Extract the [x, y] coordinate from the center of the cell holding the provided text.  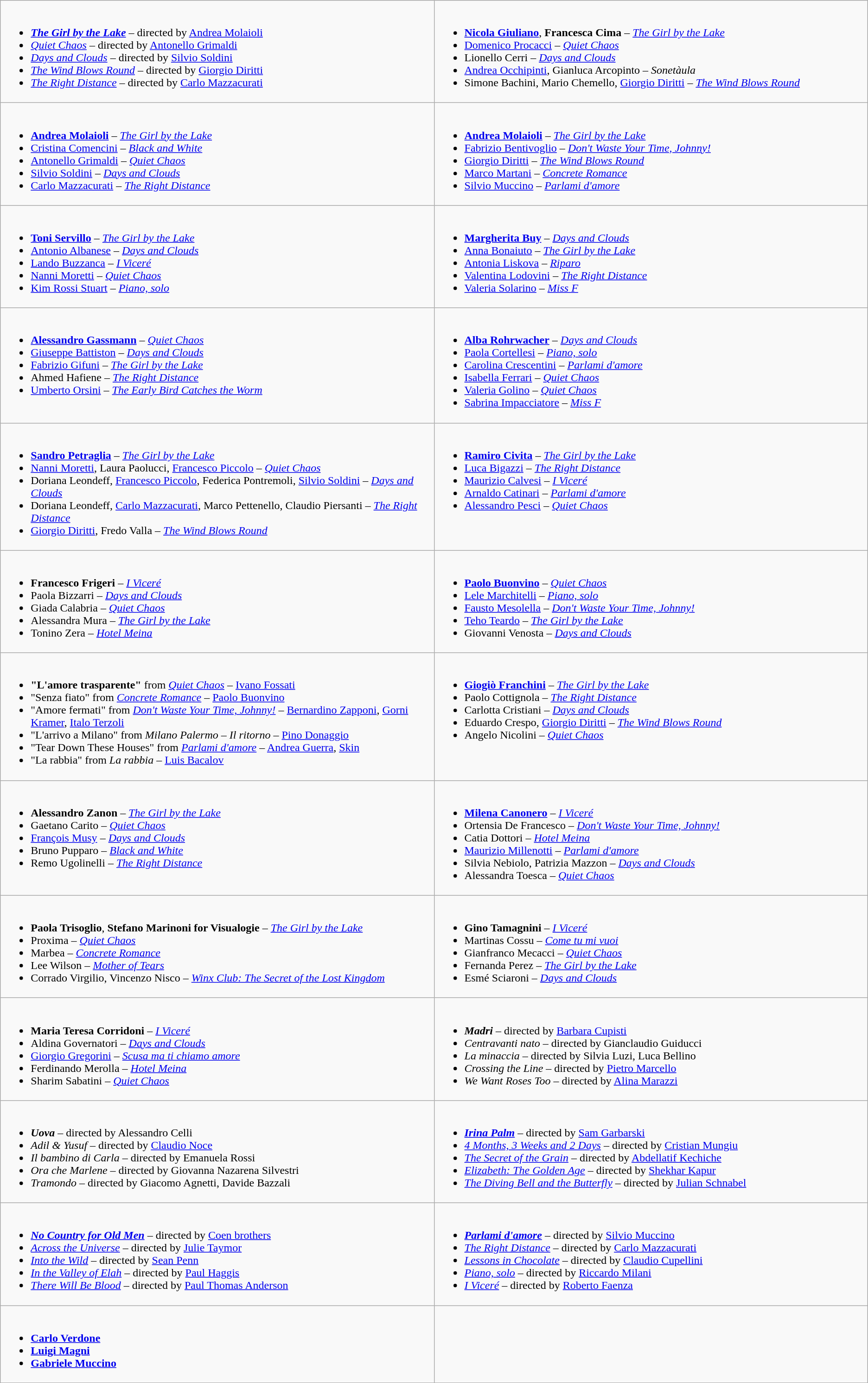
Carlo VerdoneLuigi MagniGabriele Muccino [217, 1345]
